Scan for the cell matching the given text and deliver its [x, y] coordinate at center. 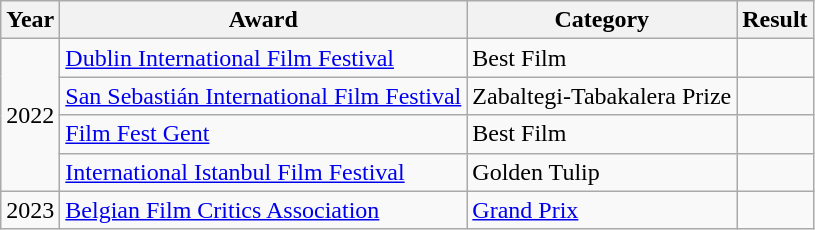
2023 [30, 210]
Result [775, 20]
Belgian Film Critics Association [264, 210]
San Sebastián International Film Festival [264, 96]
Award [264, 20]
Golden Tulip [602, 172]
2022 [30, 115]
Year [30, 20]
Grand Prix [602, 210]
Film Fest Gent [264, 134]
Zabaltegi-Tabakalera Prize [602, 96]
International Istanbul Film Festival [264, 172]
Category [602, 20]
Dublin International Film Festival [264, 58]
